Search for the cell housing the specified text and yield its [X, Y] center coordinate. 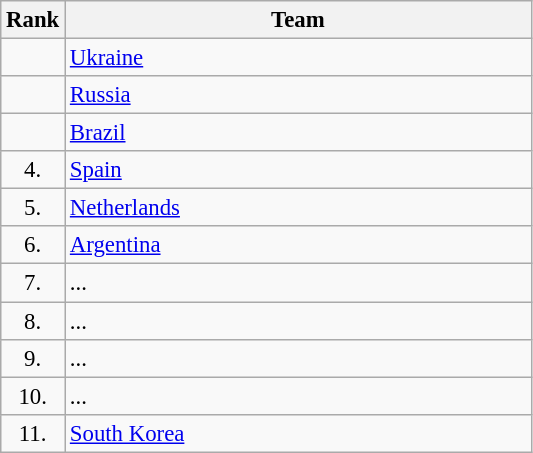
Netherlands [298, 208]
Spain [298, 170]
Team [298, 20]
10. [33, 396]
4. [33, 170]
6. [33, 245]
7. [33, 283]
Argentina [298, 245]
5. [33, 208]
9. [33, 358]
Russia [298, 95]
8. [33, 321]
11. [33, 433]
South Korea [298, 433]
Brazil [298, 133]
Ukraine [298, 58]
Rank [33, 20]
